Output the (x, y) coordinate of the center of the cell containing the given text.  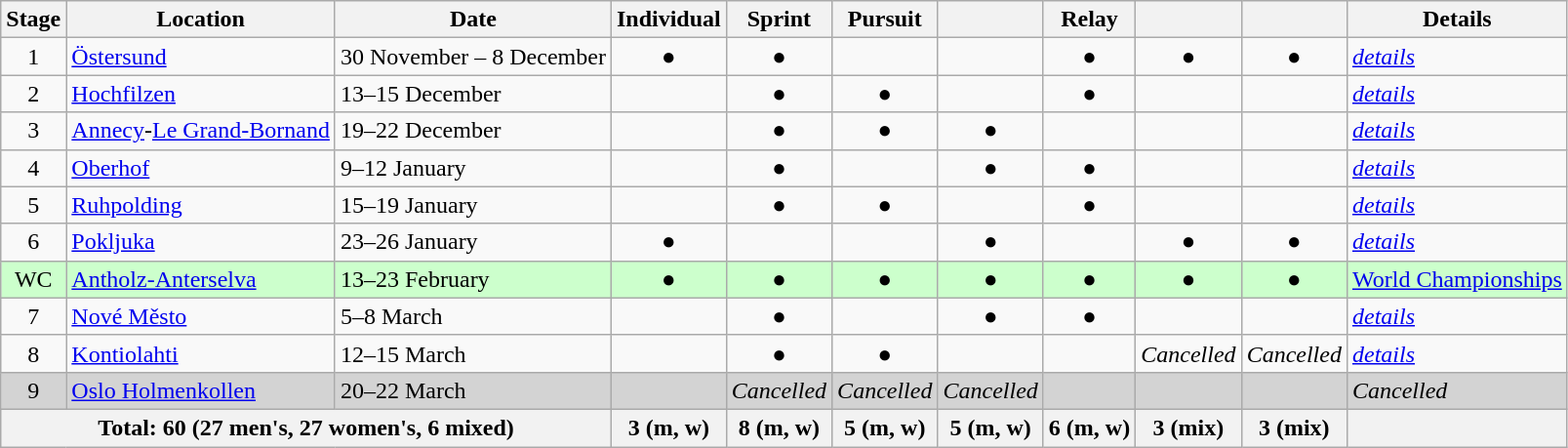
World Championships (1457, 279)
19–22 December (472, 131)
Location (201, 20)
8 (m, w) (779, 428)
Nové Město (201, 316)
Date (472, 20)
3 (m, w) (668, 428)
Pokljuka (201, 242)
Relay (1089, 20)
Kontiolahti (201, 353)
30 November – 8 December (472, 57)
4 (33, 168)
Ruhpolding (201, 205)
1 (33, 57)
13–23 February (472, 279)
6 (33, 242)
9 (33, 390)
Antholz-Anterselva (201, 279)
Oslo Holmenkollen (201, 390)
13–15 December (472, 94)
Annecy-Le Grand-Bornand (201, 131)
Östersund (201, 57)
7 (33, 316)
5–8 March (472, 316)
Individual (668, 20)
Total: 60 (27 men's, 27 women's, 6 mixed) (306, 428)
23–26 January (472, 242)
Pursuit (885, 20)
3 (33, 131)
Sprint (779, 20)
5 (33, 205)
15–19 January (472, 205)
Details (1457, 20)
6 (m, w) (1089, 428)
WC (33, 279)
8 (33, 353)
20–22 March (472, 390)
9–12 January (472, 168)
Stage (33, 20)
12–15 March (472, 353)
Oberhof (201, 168)
Hochfilzen (201, 94)
2 (33, 94)
